Capture the cell that displays the provided text and extract its [X, Y] central coordinate. 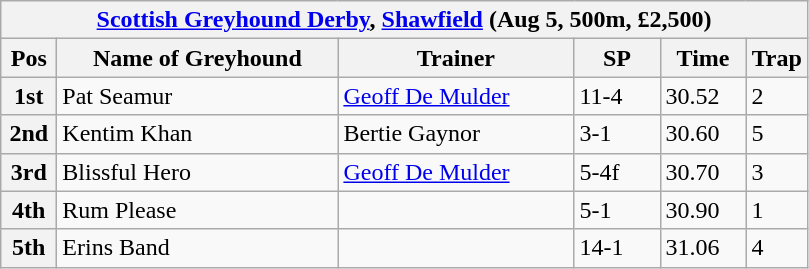
Bertie Gaynor [456, 134]
3-1 [617, 134]
1 [776, 210]
30.70 [703, 172]
Time [703, 58]
14-1 [617, 248]
3 [776, 172]
5-1 [617, 210]
31.06 [703, 248]
Name of Greyhound [198, 58]
4 [776, 248]
Pat Seamur [198, 96]
30.90 [703, 210]
1st [29, 96]
11-4 [617, 96]
5 [776, 134]
Trainer [456, 58]
2 [776, 96]
Kentim Khan [198, 134]
SP [617, 58]
30.52 [703, 96]
2nd [29, 134]
Trap [776, 58]
Erins Band [198, 248]
Pos [29, 58]
3rd [29, 172]
Blissful Hero [198, 172]
Scottish Greyhound Derby, Shawfield (Aug 5, 500m, £2,500) [404, 20]
Rum Please [198, 210]
4th [29, 210]
5th [29, 248]
5-4f [617, 172]
30.60 [703, 134]
